Capture the cell that displays the provided text and extract its (x, y) central coordinate. 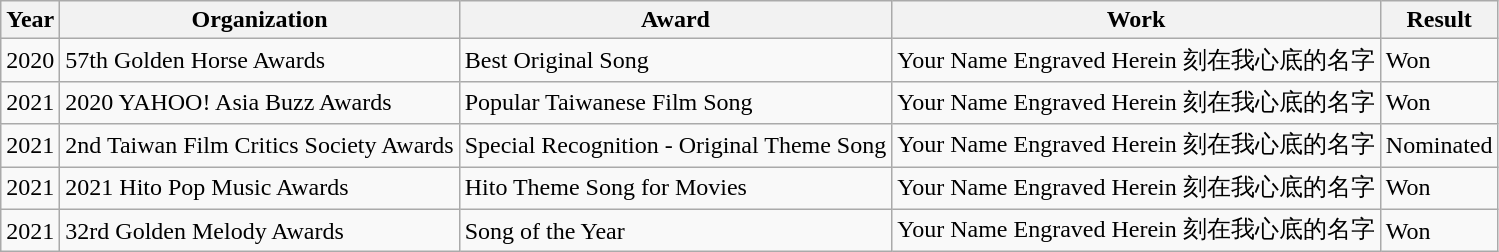
Work (1136, 20)
Song of the Year (676, 230)
Year (30, 20)
Award (676, 20)
2021 Hito Pop Music Awards (260, 188)
Hito Theme Song for Movies (676, 188)
Popular Taiwanese Film Song (676, 102)
57th Golden Horse Awards (260, 60)
Result (1439, 20)
2020 (30, 60)
Special Recognition - Original Theme Song (676, 146)
32rd Golden Melody Awards (260, 230)
2020 YAHOO! Asia Buzz Awards (260, 102)
Organization (260, 20)
Best Original Song (676, 60)
2nd Taiwan Film Critics Society Awards (260, 146)
Nominated (1439, 146)
